Identify which cell holds the provided text, then report its [x, y] central coordinate. 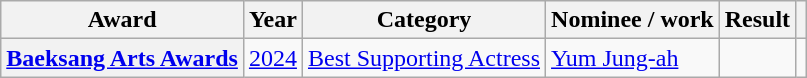
Nominee / work [633, 20]
Yum Jung-ah [633, 58]
Category [424, 20]
Year [272, 20]
Best Supporting Actress [424, 58]
Award [122, 20]
2024 [272, 58]
Baeksang Arts Awards [122, 58]
Result [757, 20]
